From the cell containing the given text, extract its center point as [X, Y] coordinate. 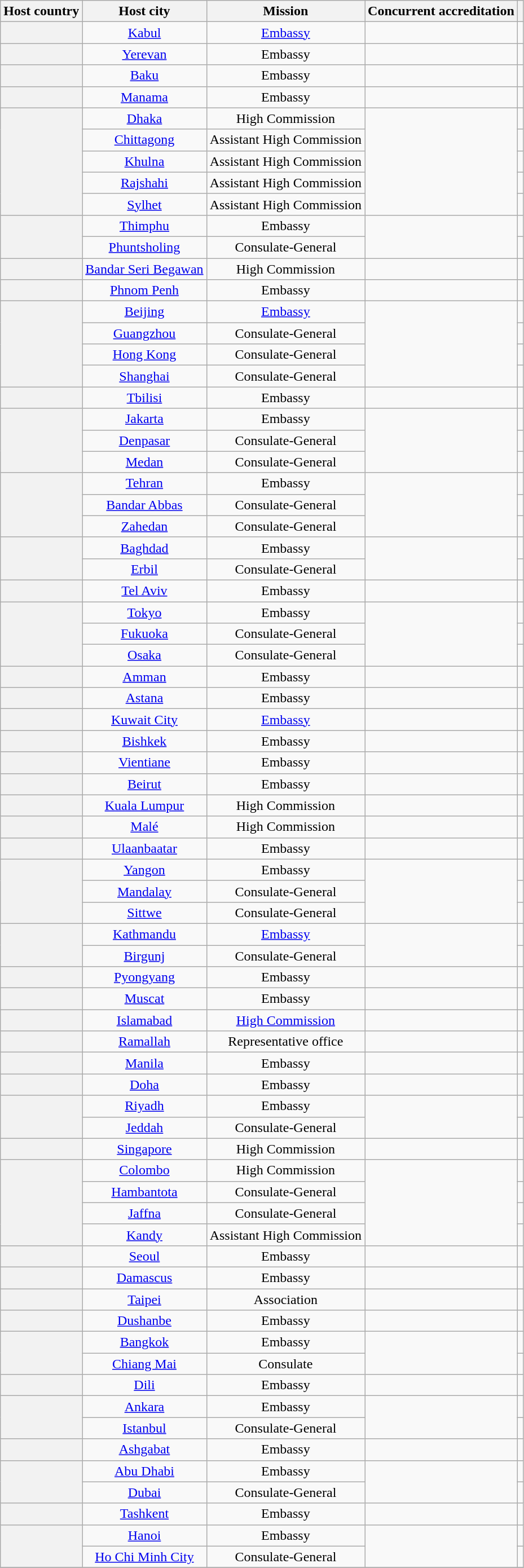
Khulna [144, 161]
Denpasar [144, 441]
Hanoi [144, 1535]
Istanbul [144, 1428]
Vientiane [144, 763]
Zahedan [144, 526]
Association [285, 1299]
Colombo [144, 1170]
Representative office [285, 1042]
Pyongyang [144, 977]
Abu Dhabi [144, 1471]
Bandar Abbas [144, 505]
Hambantota [144, 1192]
Astana [144, 698]
Yangon [144, 870]
Consulate [285, 1364]
Dushanbe [144, 1321]
Tel Aviv [144, 591]
Birgunj [144, 956]
Erbil [144, 569]
Mission [285, 11]
Kandy [144, 1235]
Ashgabat [144, 1450]
Tokyo [144, 612]
Sittwe [144, 913]
Kuala Lumpur [144, 805]
Manama [144, 97]
Dili [144, 1385]
Damascus [144, 1278]
Phuntsholing [144, 247]
Beijing [144, 312]
Chiang Mai [144, 1364]
Concurrent accreditation [441, 11]
Islamabad [144, 1020]
Shanghai [144, 376]
Ramallah [144, 1042]
Singapore [144, 1149]
Jaffna [144, 1213]
Medan [144, 462]
Dhaka [144, 118]
Dubai [144, 1492]
Doha [144, 1085]
Osaka [144, 655]
Kathmandu [144, 934]
Ankara [144, 1407]
Beirut [144, 784]
Baghdad [144, 548]
Hong Kong [144, 355]
Amman [144, 677]
Malé [144, 827]
Guangzhou [144, 333]
Chittagong [144, 140]
Tashkent [144, 1514]
Sylhet [144, 204]
Seoul [144, 1256]
Bishkek [144, 741]
Mandalay [144, 891]
Baku [144, 76]
Fukuoka [144, 634]
Rajshahi [144, 183]
Thimphu [144, 226]
Host city [144, 11]
Kuwait City [144, 720]
Phnom Penh [144, 290]
Yerevan [144, 54]
Taipei [144, 1299]
Manila [144, 1063]
Muscat [144, 999]
Ho Chi Minh City [144, 1557]
Host country [42, 11]
Bandar Seri Begawan [144, 269]
Ulaanbaatar [144, 848]
Tbilisi [144, 398]
Tehran [144, 483]
Kabul [144, 33]
Jeddah [144, 1127]
Jakarta [144, 419]
Bangkok [144, 1342]
Riyadh [144, 1106]
